From the cell containing the given text, extract its center point as [x, y] coordinate. 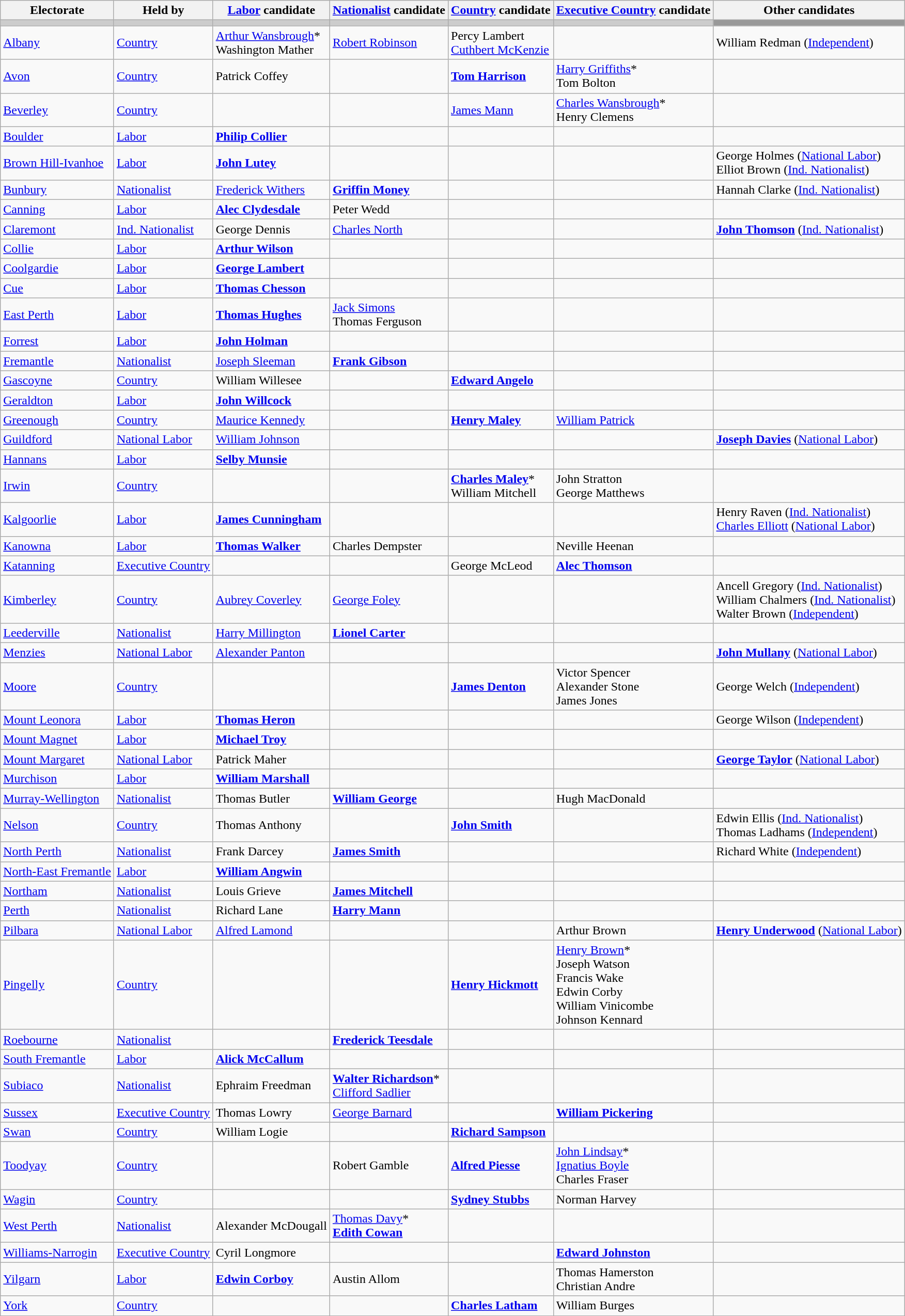
Henry Underwood (National Labor) [809, 930]
William Redman (Independent) [809, 42]
Thomas Hamerston Christian Andre [633, 1279]
Frederick Teesdale [388, 1039]
Menzies [57, 652]
Charles Maley* William Mitchell [501, 485]
Richard White (Independent) [809, 852]
Arthur Wilson [271, 248]
Executive Country candidate [633, 10]
Edward Angelo [501, 381]
Kanowna [57, 546]
Country candidate [501, 10]
George Wilson (Independent) [809, 720]
Kimberley [57, 599]
Charles Wansbrough* Henry Clemens [633, 109]
Murchison [57, 779]
Thomas Butler [271, 798]
James Mitchell [388, 891]
Harry Millington [271, 633]
Roebourne [57, 1039]
Austin Allom [388, 1279]
Charles Latham [501, 1306]
Murray-Wellington [57, 798]
Henry Hickmott [501, 984]
George Dennis [271, 229]
George Holmes (National Labor) Elliot Brown (Ind. Nationalist) [809, 163]
Robert Robinson [388, 42]
Greenough [57, 420]
Mount Margaret [57, 759]
William Willesee [271, 381]
John Thomson (Ind. Nationalist) [809, 229]
William Pickering [633, 1112]
Nelson [57, 825]
John Lutey [271, 163]
Cue [57, 288]
Fremantle [57, 361]
Thomas Anthony [271, 825]
Alfred Piesse [501, 1166]
Louis Grieve [271, 891]
Arthur Brown [633, 930]
Arthur Wansbrough* Washington Mather [271, 42]
William Burges [633, 1306]
Moore [57, 686]
Canning [57, 209]
John Stratton George Matthews [633, 485]
Perth [57, 911]
George Foley [388, 599]
Claremont [57, 229]
William Patrick [633, 420]
Leederville [57, 633]
Collie [57, 248]
York [57, 1306]
Charles Dempster [388, 546]
Albany [57, 42]
Percy Lambert Cuthbert McKenzie [501, 42]
Michael Troy [271, 740]
James Smith [388, 852]
Thomas Davy* Edith Cowan [388, 1226]
Thomas Lowry [271, 1112]
Frank Darcey [271, 852]
Thomas Chesson [271, 288]
Yilgarn [57, 1279]
John Willcock [271, 400]
Thomas Heron [271, 720]
Patrick Maher [271, 759]
Subiaco [57, 1086]
Alec Thomson [633, 566]
Ephraim Freedman [271, 1086]
Frederick Withers [271, 190]
Northam [57, 891]
Swan [57, 1132]
West Perth [57, 1226]
Avon [57, 76]
William Johnson [271, 440]
Ind. Nationalist [163, 229]
Henry Maley [501, 420]
Wagin [57, 1199]
Mount Leonora [57, 720]
South Fremantle [57, 1059]
Cyril Longmore [271, 1252]
Brown Hill-Ivanhoe [57, 163]
Alick McCallum [271, 1059]
Richard Lane [271, 911]
North-East Fremantle [57, 871]
Toodyay [57, 1166]
William George [388, 798]
Charles North [388, 229]
Neville Heenan [633, 546]
Geraldton [57, 400]
North Perth [57, 852]
Hugh MacDonald [633, 798]
Victor Spencer Alexander Stone James Jones [633, 686]
Other candidates [809, 10]
Katanning [57, 566]
Irwin [57, 485]
East Perth [57, 315]
Philip Collier [271, 136]
Gascoyne [57, 381]
Alexander Panton [271, 652]
Walter Richardson* Clifford Sadlier [388, 1086]
John Lindsay* Ignatius Boyle Charles Fraser [633, 1166]
Ancell Gregory (Ind. Nationalist) William Chalmers (Ind. Nationalist) Walter Brown (Independent) [809, 599]
Bunbury [57, 190]
Thomas Walker [271, 546]
Hannans [57, 459]
James Mann [501, 109]
Edwin Corboy [271, 1279]
Joseph Davies (National Labor) [809, 440]
Maurice Kennedy [271, 420]
Kalgoorlie [57, 520]
George Barnard [388, 1112]
Tom Harrison [501, 76]
John Mullany (National Labor) [809, 652]
Labor candidate [271, 10]
Patrick Coffey [271, 76]
Peter Wedd [388, 209]
Pilbara [57, 930]
Jack Simons Thomas Ferguson [388, 315]
Pingelly [57, 984]
James Denton [501, 686]
Coolgardie [57, 268]
Mount Magnet [57, 740]
Henry Raven (Ind. Nationalist) Charles Elliott (National Labor) [809, 520]
George Taylor (National Labor) [809, 759]
Alexander McDougall [271, 1226]
Edwin Ellis (Ind. Nationalist) Thomas Ladhams (Independent) [809, 825]
Held by [163, 10]
Hannah Clarke (Ind. Nationalist) [809, 190]
Guildford [57, 440]
Frank Gibson [388, 361]
Sydney Stubbs [501, 1199]
Richard Sampson [501, 1132]
Thomas Hughes [271, 315]
Griffin Money [388, 190]
Sussex [57, 1112]
Henry Brown* Joseph Watson Francis Wake Edwin Corby William Vinicombe Johnson Kennard [633, 984]
John Smith [501, 825]
William Logie [271, 1132]
Beverley [57, 109]
George Lambert [271, 268]
William Angwin [271, 871]
Joseph Sleeman [271, 361]
Electorate [57, 10]
Alec Clydesdale [271, 209]
Harry Mann [388, 911]
Lionel Carter [388, 633]
Aubrey Coverley [271, 599]
Boulder [57, 136]
Nationalist candidate [388, 10]
William Marshall [271, 779]
Harry Griffiths* Tom Bolton [633, 76]
Forrest [57, 341]
Alfred Lamond [271, 930]
Selby Munsie [271, 459]
Edward Johnston [633, 1252]
George Welch (Independent) [809, 686]
James Cunningham [271, 520]
Williams-Narrogin [57, 1252]
Robert Gamble [388, 1166]
Norman Harvey [633, 1199]
John Holman [271, 341]
George McLeod [501, 566]
